Determine the [x, y] coordinate at the center of the cell enclosing the given text.  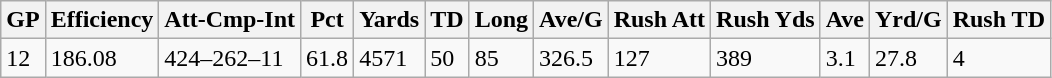
61.8 [328, 58]
Long [501, 20]
4571 [390, 58]
Rush Yds [766, 20]
4 [998, 58]
326.5 [572, 58]
27.8 [908, 58]
Att-Cmp-Int [230, 20]
50 [447, 58]
TD [447, 20]
186.08 [102, 58]
Rush TD [998, 20]
Efficiency [102, 20]
424–262–11 [230, 58]
Yrd/G [908, 20]
Yards [390, 20]
Rush Att [659, 20]
GP [23, 20]
389 [766, 58]
85 [501, 58]
Ave [844, 20]
Ave/G [572, 20]
12 [23, 58]
Pct [328, 20]
127 [659, 58]
3.1 [844, 58]
